Locate the cell with the specified text and output its [x, y] center coordinate. 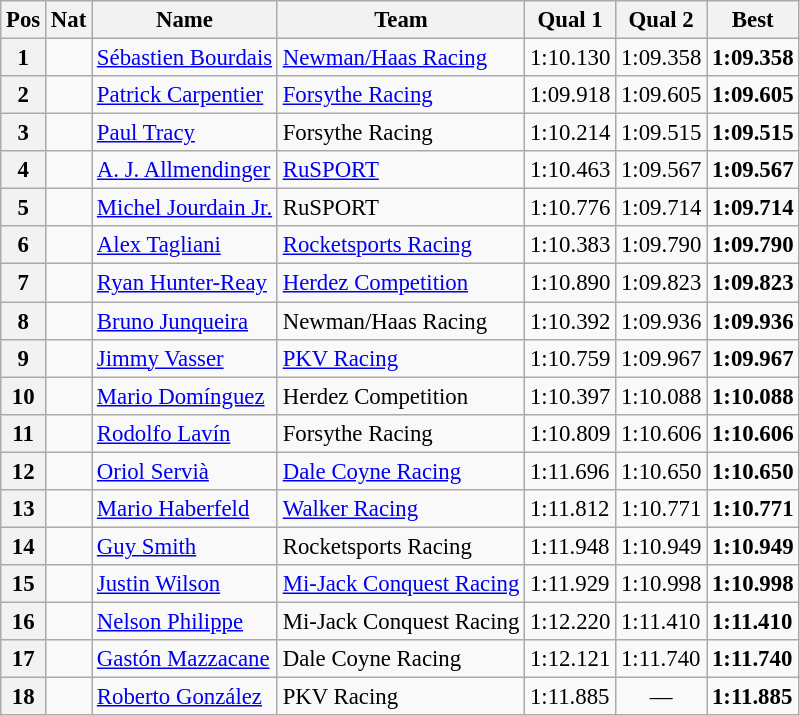
12 [24, 471]
Michel Jourdain Jr. [185, 208]
Qual 2 [662, 20]
4 [24, 170]
1:10.809 [570, 433]
Ryan Hunter-Reay [185, 283]
1:10.397 [570, 396]
— [662, 697]
2 [24, 95]
Nelson Philippe [185, 621]
1:11.929 [570, 584]
Bruno Junqueira [185, 321]
15 [24, 584]
Oriol Servià [185, 471]
1:11.812 [570, 509]
1:11.696 [570, 471]
Best [753, 20]
1:11.948 [570, 546]
10 [24, 396]
Mario Domínguez [185, 396]
18 [24, 697]
1:12.220 [570, 621]
1:10.776 [570, 208]
Walker Racing [400, 509]
9 [24, 358]
Sébastien Bourdais [185, 58]
Paul Tracy [185, 133]
1:10.214 [570, 133]
Nat [69, 20]
1:10.130 [570, 58]
13 [24, 509]
Name [185, 20]
14 [24, 546]
3 [24, 133]
11 [24, 433]
8 [24, 321]
Justin Wilson [185, 584]
Roberto González [185, 697]
Mario Haberfeld [185, 509]
Gastón Mazzacane [185, 659]
Patrick Carpentier [185, 95]
5 [24, 208]
Jimmy Vasser [185, 358]
1:10.890 [570, 283]
Qual 1 [570, 20]
16 [24, 621]
1:10.463 [570, 170]
Guy Smith [185, 546]
17 [24, 659]
1:09.918 [570, 95]
Alex Tagliani [185, 245]
A. J. Allmendinger [185, 170]
1:12.121 [570, 659]
Team [400, 20]
1 [24, 58]
1:10.392 [570, 321]
Rodolfo Lavín [185, 433]
Pos [24, 20]
6 [24, 245]
1:10.759 [570, 358]
7 [24, 283]
1:10.383 [570, 245]
